Determine the [X, Y] coordinate at the center of the cell enclosing the given text.  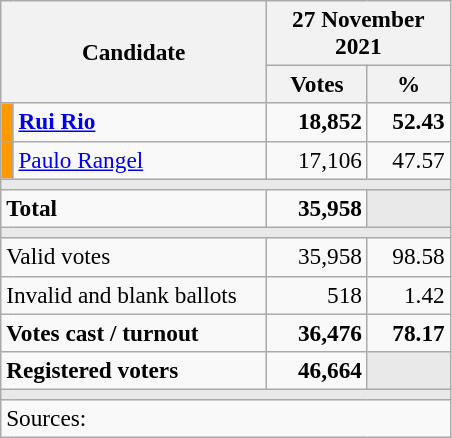
Votes cast / turnout [134, 332]
Sources: [226, 419]
Total [134, 208]
98.58 [408, 257]
Rui Rio [140, 122]
Candidate [134, 52]
18,852 [318, 122]
36,476 [318, 332]
Paulo Rangel [140, 160]
518 [318, 295]
% [408, 84]
Registered voters [134, 370]
Valid votes [134, 257]
78.17 [408, 332]
27 November 2021 [359, 32]
47.57 [408, 160]
17,106 [318, 160]
52.43 [408, 122]
46,664 [318, 370]
Votes [318, 84]
Invalid and blank ballots [134, 295]
1.42 [408, 295]
